From the cell containing the given text, extract its center point as [x, y] coordinate. 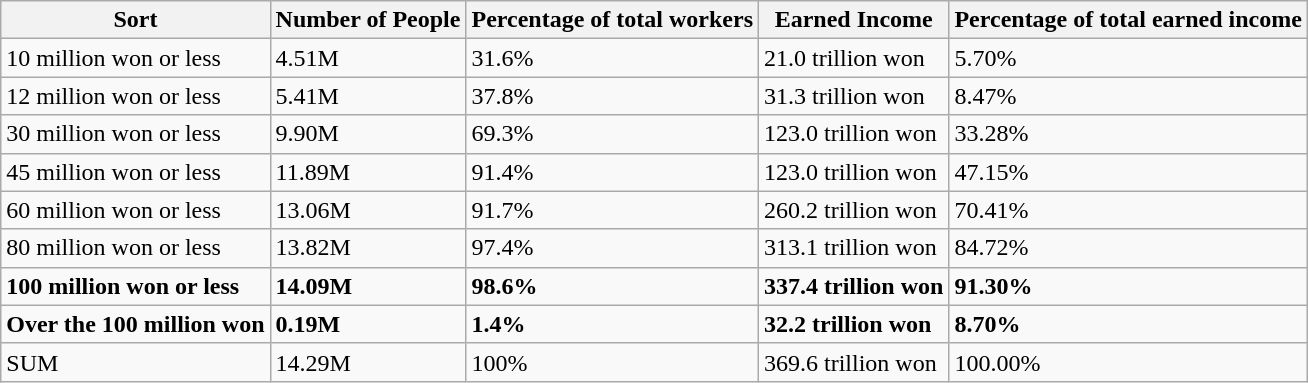
80 million won or less [136, 248]
12 million won or less [136, 96]
33.28% [1128, 134]
14.09M [368, 286]
4.51M [368, 58]
37.8% [612, 96]
91.4% [612, 172]
69.3% [612, 134]
8.70% [1128, 324]
21.0 trillion won [854, 58]
10 million won or less [136, 58]
Earned Income [854, 20]
5.41M [368, 96]
13.06M [368, 210]
Percentage of total workers [612, 20]
47.15% [1128, 172]
Sort [136, 20]
1.4% [612, 324]
45 million won or less [136, 172]
30 million won or less [136, 134]
337.4 trillion won [854, 286]
97.4% [612, 248]
8.47% [1128, 96]
Over the 100 million won [136, 324]
369.6 trillion won [854, 362]
14.29M [368, 362]
100 million won or less [136, 286]
91.7% [612, 210]
Percentage of total earned income [1128, 20]
100.00% [1128, 362]
60 million won or less [136, 210]
313.1 trillion won [854, 248]
31.3 trillion won [854, 96]
31.6% [612, 58]
84.72% [1128, 248]
98.6% [612, 286]
13.82M [368, 248]
11.89M [368, 172]
Number of People [368, 20]
91.30% [1128, 286]
32.2 trillion won [854, 324]
SUM [136, 362]
0.19M [368, 324]
100% [612, 362]
9.90M [368, 134]
260.2 trillion won [854, 210]
5.70% [1128, 58]
70.41% [1128, 210]
